Search for the cell housing the specified text and yield its (x, y) center coordinate. 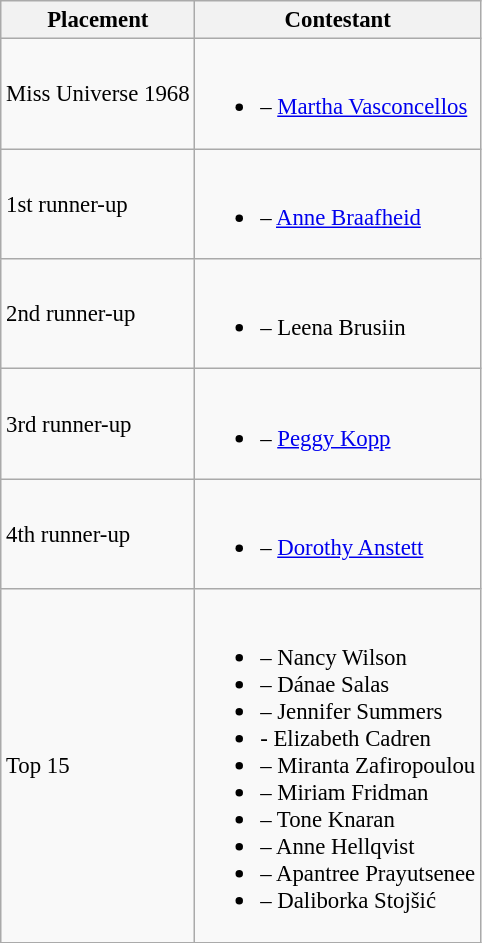
– Martha Vasconcellos (338, 94)
Miss Universe 1968 (98, 94)
2nd runner-up (98, 314)
Top 15 (98, 766)
3rd runner-up (98, 424)
Placement (98, 20)
– Dorothy Anstett (338, 534)
– Leena Brusiin (338, 314)
4th runner-up (98, 534)
1st runner-up (98, 204)
– Anne Braafheid (338, 204)
– Peggy Kopp (338, 424)
Contestant (338, 20)
